Search for the cell housing the specified text and yield its (X, Y) center coordinate. 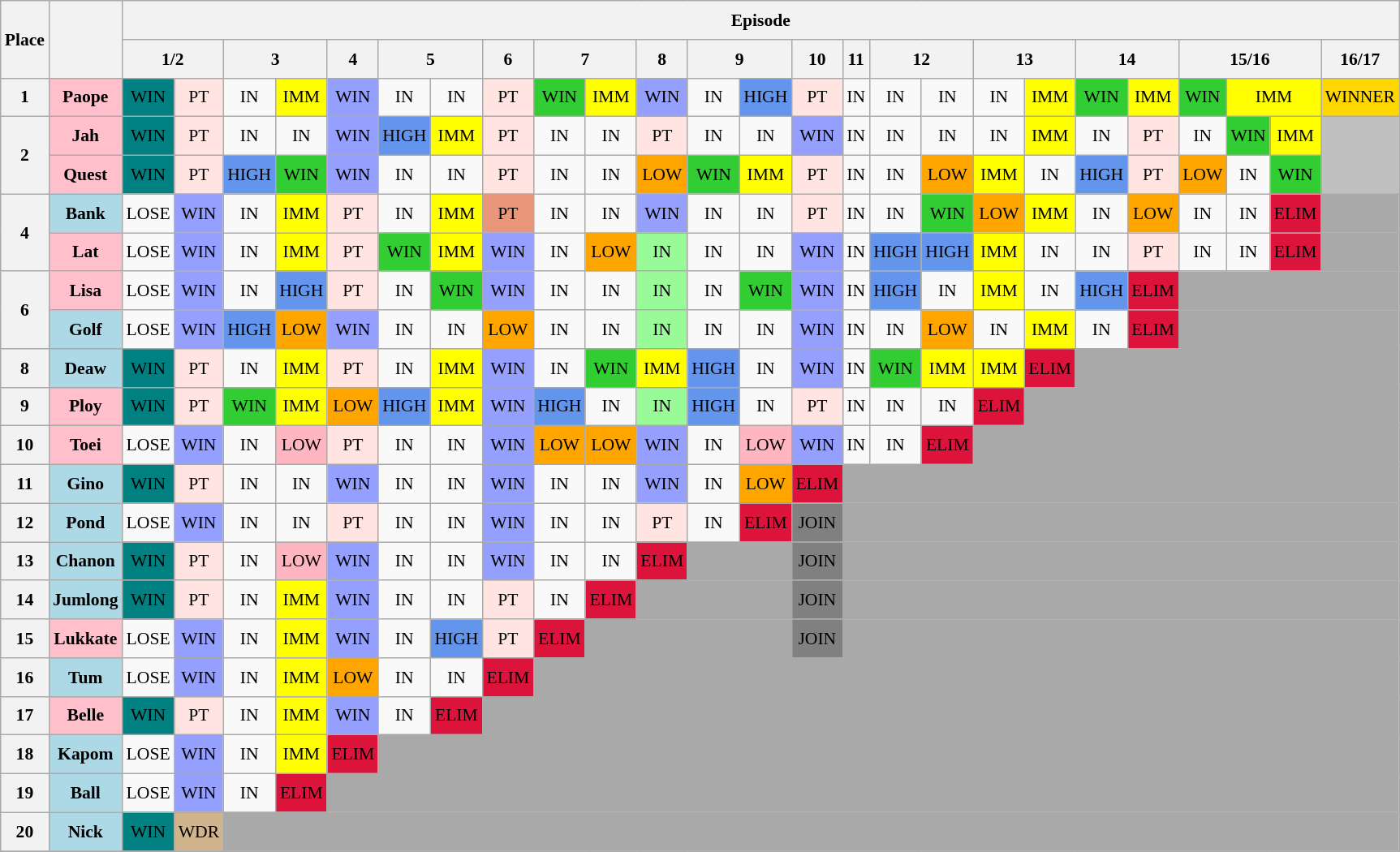
3 (275, 59)
16/17 (1360, 59)
Place (24, 39)
Paope (86, 97)
1 (24, 97)
20 (24, 832)
5 (430, 59)
Tum (86, 678)
Golf (86, 329)
Deaw (86, 368)
15 (24, 639)
17 (24, 716)
Lukkate (86, 639)
16 (24, 678)
Lisa (86, 291)
Chanon (86, 562)
7 (584, 59)
Belle (86, 716)
Pond (86, 523)
15/16 (1250, 59)
WDR (199, 832)
1/2 (174, 59)
Gino (86, 484)
Toei (86, 445)
18 (24, 755)
Episode (761, 20)
WINNER (1360, 97)
Ball (86, 794)
Bank (86, 213)
Jah (86, 136)
2 (24, 156)
Nick (86, 832)
Kapom (86, 755)
Ploy (86, 407)
Jumlong (86, 600)
Lat (86, 252)
Quest (86, 175)
19 (24, 794)
